Capture the cell that displays the provided text and extract its [X, Y] central coordinate. 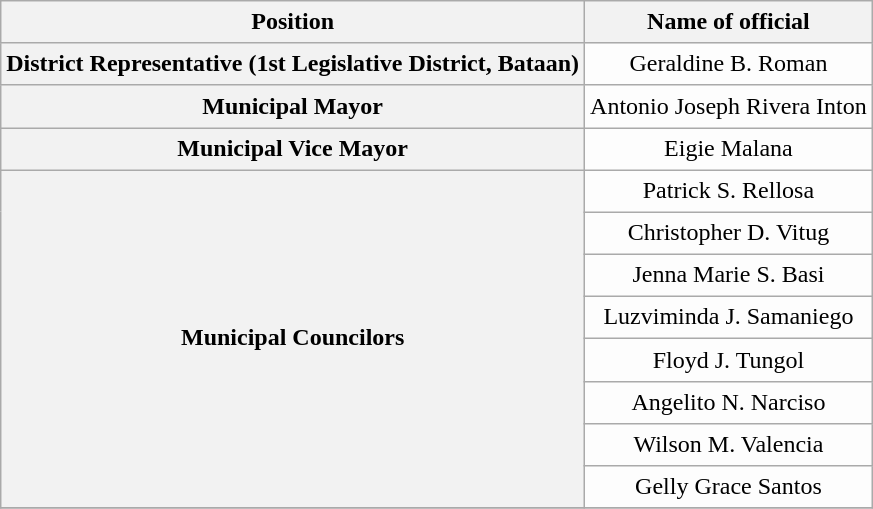
Floyd J. Tungol [729, 360]
Gelly Grace Santos [729, 487]
Eigie Malana [729, 149]
Antonio Joseph Rivera Inton [729, 106]
Angelito N. Narciso [729, 402]
Luzviminda J. Samaniego [729, 318]
Municipal Vice Mayor [293, 149]
Municipal Mayor [293, 106]
Name of official [729, 22]
Christopher D. Vitug [729, 233]
Geraldine B. Roman [729, 64]
Municipal Councilors [293, 339]
Patrick S. Rellosa [729, 191]
Jenna Marie S. Basi [729, 275]
Position [293, 22]
District Representative (1st Legislative District, Bataan) [293, 64]
Wilson M. Valencia [729, 444]
